Scan for the cell matching the given text and deliver its (x, y) coordinate at center. 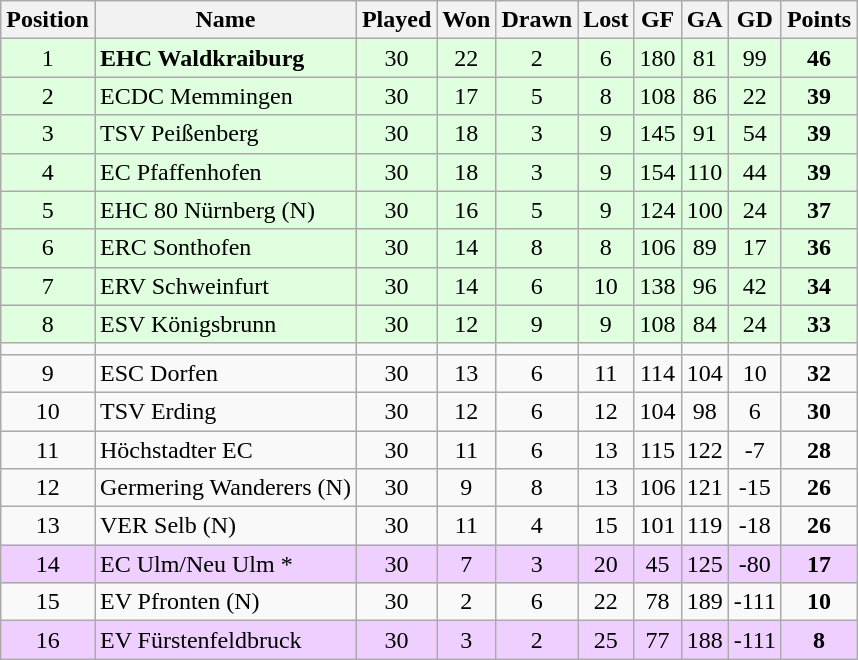
Position (48, 20)
33 (818, 324)
78 (658, 602)
25 (606, 640)
86 (704, 96)
84 (704, 324)
ERV Schweinfurt (225, 286)
180 (658, 58)
ESC Dorfen (225, 373)
TSV Peißenberg (225, 134)
GF (658, 20)
188 (704, 640)
100 (704, 210)
98 (704, 411)
119 (704, 526)
EC Ulm/Neu Ulm * (225, 564)
54 (754, 134)
1 (48, 58)
189 (704, 602)
42 (754, 286)
Points (818, 20)
91 (704, 134)
44 (754, 172)
EHC Waldkraiburg (225, 58)
ESV Königsbrunn (225, 324)
99 (754, 58)
EHC 80 Nürnberg (N) (225, 210)
20 (606, 564)
-7 (754, 449)
Name (225, 20)
45 (658, 564)
28 (818, 449)
46 (818, 58)
145 (658, 134)
154 (658, 172)
77 (658, 640)
Drawn (537, 20)
GA (704, 20)
101 (658, 526)
122 (704, 449)
115 (658, 449)
114 (658, 373)
121 (704, 488)
ERC Sonthofen (225, 248)
125 (704, 564)
36 (818, 248)
Lost (606, 20)
-18 (754, 526)
TSV Erding (225, 411)
ECDC Memmingen (225, 96)
32 (818, 373)
110 (704, 172)
34 (818, 286)
GD (754, 20)
138 (658, 286)
EV Fürstenfeldbruck (225, 640)
89 (704, 248)
EC Pfaffenhofen (225, 172)
96 (704, 286)
EV Pfronten (N) (225, 602)
VER Selb (N) (225, 526)
37 (818, 210)
Played (396, 20)
-80 (754, 564)
Höchstadter EC (225, 449)
-15 (754, 488)
Germering Wanderers (N) (225, 488)
81 (704, 58)
124 (658, 210)
Won (466, 20)
